Identify which cell holds the provided text, then report its (x, y) central coordinate. 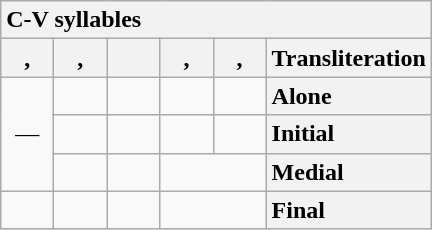
Medial (348, 172)
C-V syllables (216, 20)
Alone (348, 96)
Final (348, 210)
— (28, 134)
Transliteration (348, 58)
Initial (348, 134)
